Search for the cell housing the specified text and yield its [X, Y] center coordinate. 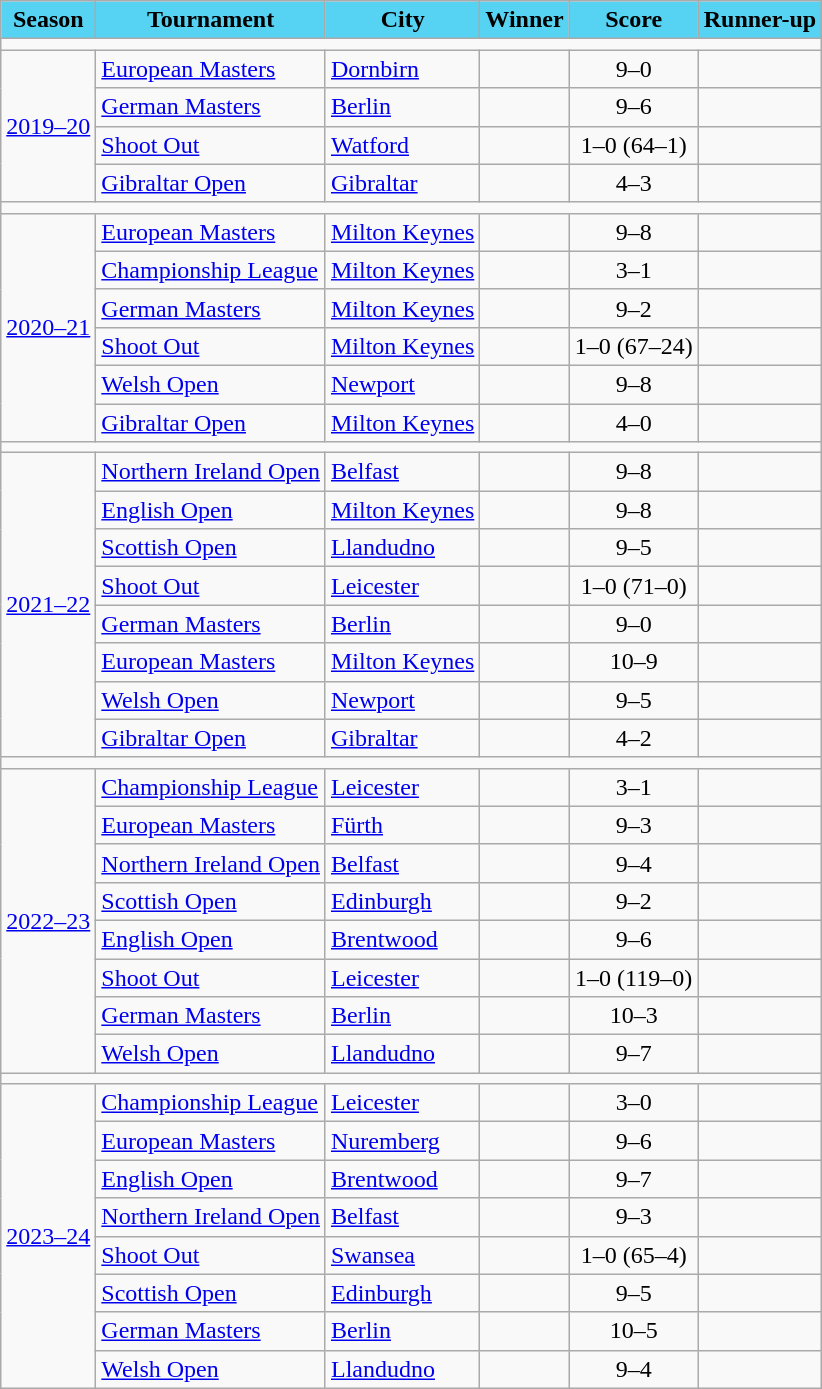
Season [48, 20]
2022–23 [48, 920]
Dornbirn [402, 69]
4–3 [634, 183]
Score [634, 20]
Fürth [402, 825]
3–0 [634, 1103]
Winner [524, 20]
4–2 [634, 738]
Tournament [211, 20]
Swansea [402, 1255]
1–0 (64–1) [634, 145]
2019–20 [48, 126]
1–0 (71–0) [634, 586]
10–9 [634, 662]
10–3 [634, 1016]
2023–24 [48, 1236]
Runner-up [760, 20]
1–0 (119–0) [634, 977]
City [402, 20]
2020–21 [48, 327]
1–0 (67–24) [634, 346]
Nuremberg [402, 1141]
Watford [402, 145]
4–0 [634, 423]
2021–22 [48, 605]
10–5 [634, 1331]
1–0 (65–4) [634, 1255]
